Find where the given text appears and provide that cell's center as (X, Y) coordinate. 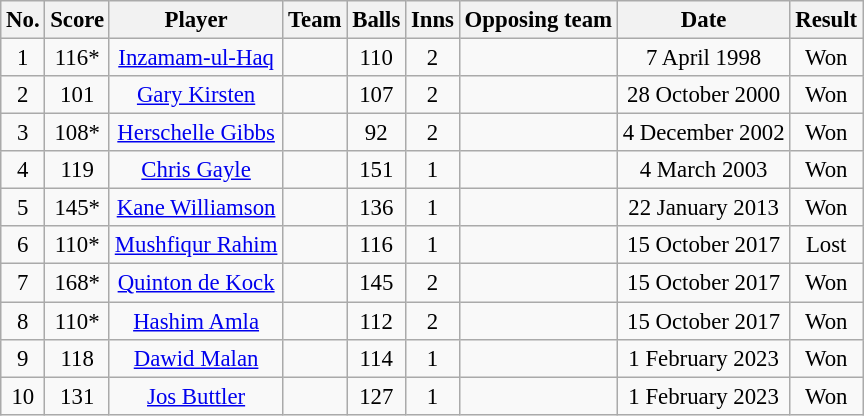
22 January 2013 (704, 208)
116* (78, 58)
Herschelle Gibbs (196, 133)
168* (78, 283)
136 (376, 208)
No. (23, 20)
Score (78, 20)
Quinton de Kock (196, 283)
Inzamam-ul-Haq (196, 58)
Hashim Amla (196, 321)
Mushfiqur Rahim (196, 245)
Jos Buttler (196, 396)
118 (78, 358)
110 (376, 58)
Result (826, 20)
114 (376, 358)
8 (23, 321)
119 (78, 170)
151 (376, 170)
Date (704, 20)
127 (376, 396)
112 (376, 321)
10 (23, 396)
116 (376, 245)
107 (376, 95)
Dawid Malan (196, 358)
4 March 2003 (704, 170)
92 (376, 133)
4 (23, 170)
Player (196, 20)
145 (376, 283)
131 (78, 396)
Team (315, 20)
145* (78, 208)
Balls (376, 20)
Chris Gayle (196, 170)
108* (78, 133)
3 (23, 133)
Opposing team (538, 20)
4 December 2002 (704, 133)
6 (23, 245)
Gary Kirsten (196, 95)
7 (23, 283)
5 (23, 208)
28 October 2000 (704, 95)
Inns (433, 20)
7 April 1998 (704, 58)
9 (23, 358)
101 (78, 95)
Lost (826, 245)
Kane Williamson (196, 208)
